Provide the (x, y) coordinate of the cell's center where the given text is located.  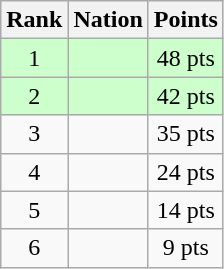
1 (34, 58)
9 pts (186, 248)
2 (34, 96)
48 pts (186, 58)
Rank (34, 20)
Points (186, 20)
42 pts (186, 96)
4 (34, 172)
24 pts (186, 172)
5 (34, 210)
6 (34, 248)
Nation (108, 20)
3 (34, 134)
35 pts (186, 134)
14 pts (186, 210)
